Scan for the cell matching the given text and deliver its [x, y] coordinate at center. 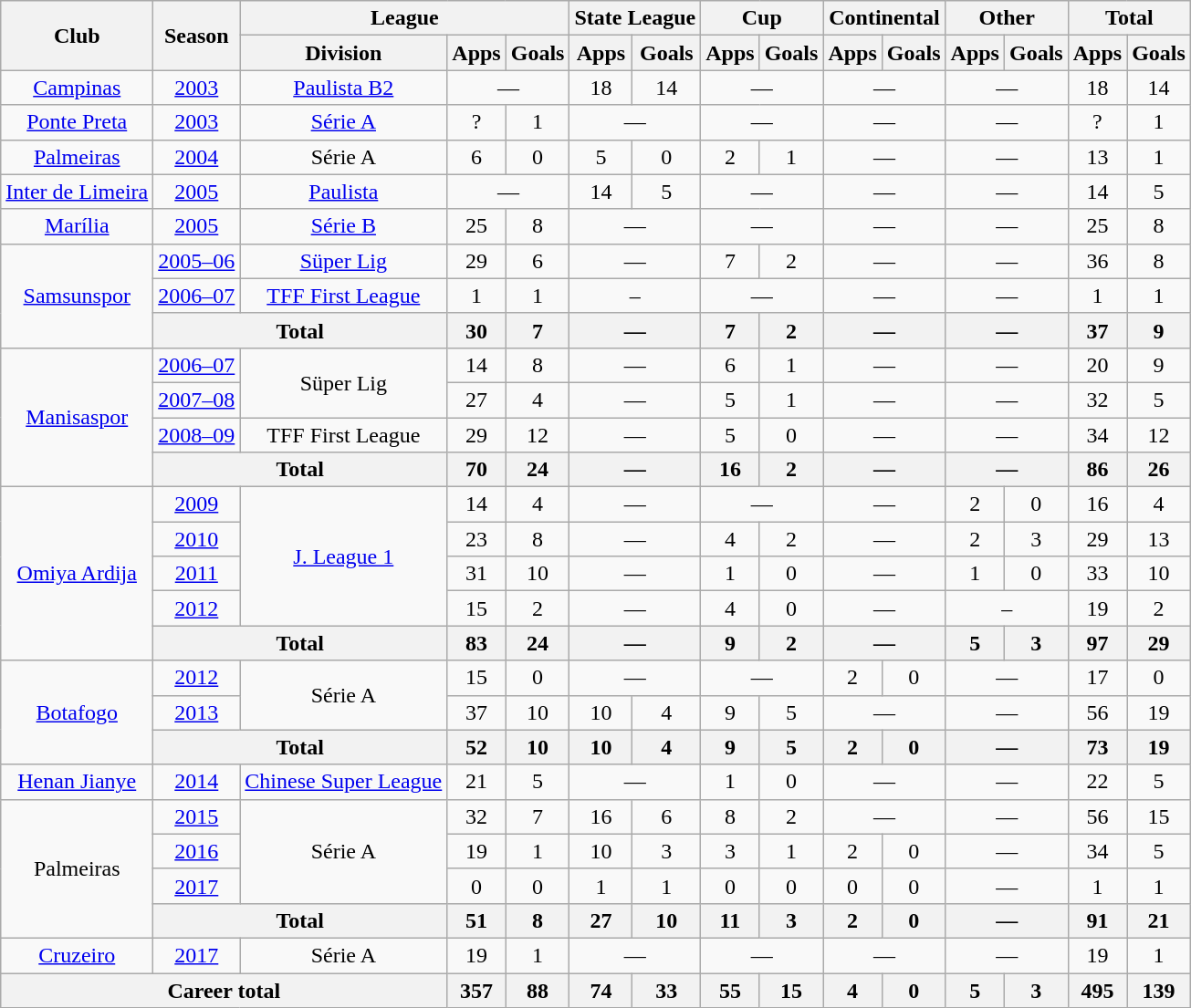
Inter de Limeira [77, 192]
31 [476, 574]
11 [730, 920]
Omiya Ardija [77, 574]
Career total [225, 990]
Botafogo [77, 712]
2009 [197, 504]
Ponte Preta [77, 122]
2014 [197, 782]
73 [1097, 747]
86 [1097, 470]
Cruzeiro [77, 955]
20 [1097, 365]
State League [635, 18]
Marília [77, 226]
23 [476, 539]
2016 [197, 851]
2004 [197, 157]
Campinas [77, 88]
30 [476, 330]
22 [1097, 782]
2007–08 [197, 400]
70 [476, 470]
Club [77, 36]
Other [1007, 18]
51 [476, 920]
495 [1097, 990]
2008–09 [197, 435]
Division [343, 53]
J. League 1 [343, 556]
17 [1097, 678]
Season [197, 36]
2015 [197, 816]
357 [476, 990]
Série B [343, 226]
91 [1097, 920]
26 [1159, 470]
Samsunspor [77, 296]
Chinese Super League [343, 782]
139 [1159, 990]
Paulista B2 [343, 88]
2010 [197, 539]
2005–06 [197, 261]
97 [1097, 643]
2011 [197, 574]
83 [476, 643]
Manisaspor [77, 417]
36 [1097, 261]
2013 [197, 712]
55 [730, 990]
League [405, 18]
74 [601, 990]
52 [476, 747]
88 [538, 990]
Paulista [343, 192]
Henan Jianye [77, 782]
Cup [762, 18]
Continental [884, 18]
